Output the [X, Y] coordinate of the center of the cell containing the given text.  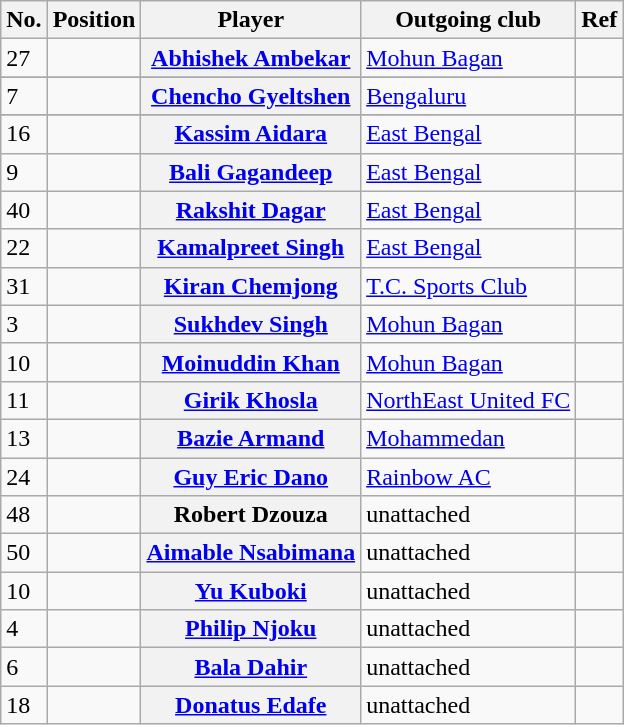
31 [24, 286]
Guy Eric Dano [251, 477]
Abhishek Ambekar [251, 58]
Player [251, 20]
16 [24, 134]
18 [24, 705]
Bengaluru [468, 96]
NorthEast United FC [468, 400]
Chencho Gyeltshen [251, 96]
T.C. Sports Club [468, 286]
40 [24, 210]
Moinuddin Khan [251, 362]
Sukhdev Singh [251, 324]
4 [24, 629]
Rainbow AC [468, 477]
24 [24, 477]
Position [94, 20]
Bazie Armand [251, 438]
48 [24, 515]
22 [24, 248]
7 [24, 96]
Yu Kuboki [251, 591]
9 [24, 172]
11 [24, 400]
27 [24, 58]
6 [24, 667]
Donatus Edafe [251, 705]
Robert Dzouza [251, 515]
13 [24, 438]
50 [24, 553]
Kassim Aidara [251, 134]
Bali Gagandeep [251, 172]
Aimable Nsabimana [251, 553]
Rakshit Dagar [251, 210]
Philip Njoku [251, 629]
Outgoing club [468, 20]
Mohammedan [468, 438]
Kiran Chemjong [251, 286]
3 [24, 324]
Ref [600, 20]
Girik Khosla [251, 400]
Kamalpreet Singh [251, 248]
Bala Dahir [251, 667]
No. [24, 20]
